For the text-containing cell, return its midpoint in (X, Y) coordinate format. 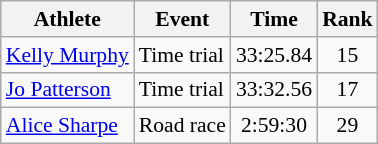
Event (182, 19)
2:59:30 (274, 126)
17 (348, 90)
29 (348, 126)
Jo Patterson (68, 90)
Time (274, 19)
33:32.56 (274, 90)
Rank (348, 19)
Road race (182, 126)
Alice Sharpe (68, 126)
Kelly Murphy (68, 55)
15 (348, 55)
33:25.84 (274, 55)
Athlete (68, 19)
